Scan for the cell matching the given text and deliver its [x, y] coordinate at center. 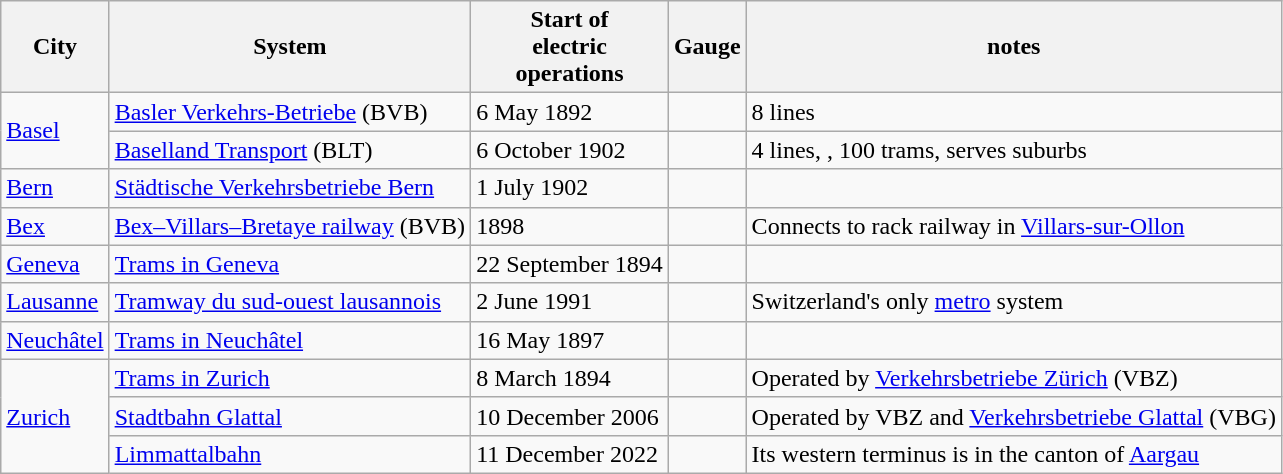
Baselland Transport (BLT) [290, 150]
6 May 1892 [570, 112]
notes [1014, 47]
22 September 1894 [570, 264]
Trams in Zurich [290, 378]
Bex–Villars–Bretaye railway (BVB) [290, 226]
Tramway du sud-ouest lausannois [290, 302]
System [290, 47]
Zurich [55, 416]
Gauge [707, 47]
Neuchâtel [55, 340]
Start ofelectricoperations [570, 47]
4 lines, , 100 trams, serves suburbs [1014, 150]
Trams in Neuchâtel [290, 340]
Geneva [55, 264]
Connects to rack railway in Villars-sur-Ollon [1014, 226]
Operated by VBZ and Verkehrsbetriebe Glattal (VBG) [1014, 416]
Limmattalbahn [290, 454]
8 March 1894 [570, 378]
Städtische Verkehrsbetriebe Bern [290, 188]
City [55, 47]
Basler Verkehrs-Betriebe (BVB) [290, 112]
11 December 2022 [570, 454]
1 July 1902 [570, 188]
Trams in Geneva [290, 264]
16 May 1897 [570, 340]
Bern [55, 188]
Bex [55, 226]
Stadtbahn Glattal [290, 416]
Basel [55, 131]
2 June 1991 [570, 302]
1898 [570, 226]
Switzerland's only metro system [1014, 302]
Lausanne [55, 302]
6 October 1902 [570, 150]
10 December 2006 [570, 416]
8 lines [1014, 112]
Operated by Verkehrsbetriebe Zürich (VBZ) [1014, 378]
Its western terminus is in the canton of Aargau [1014, 454]
